Return the [x, y] coordinate for the center point of the cell that contains the specified text.  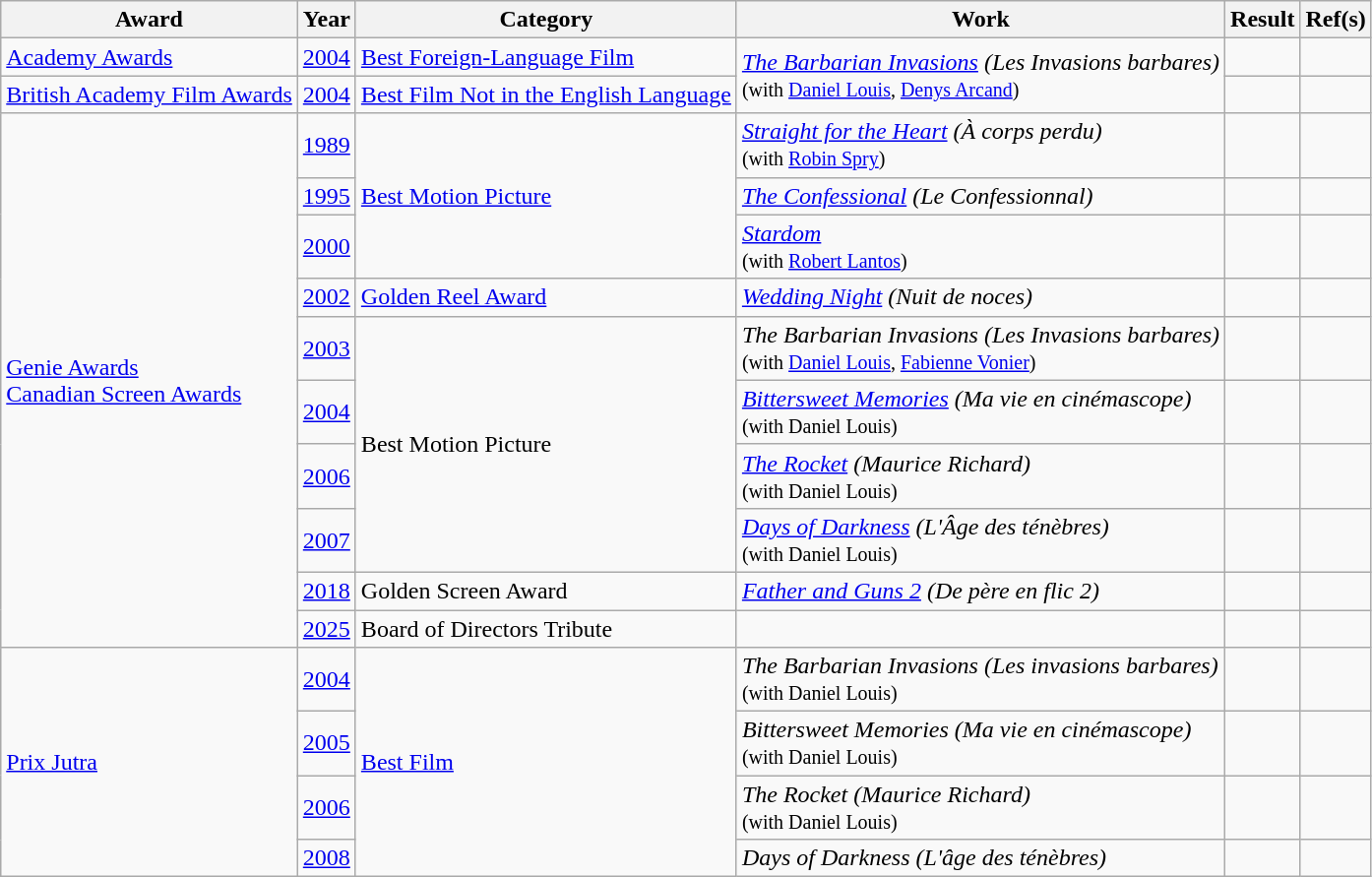
Golden Screen Award [545, 591]
Category [545, 20]
1989 [327, 146]
2007 [327, 539]
Wedding Night (Nuit de noces) [980, 297]
2000 [327, 246]
2018 [327, 591]
Result [1263, 20]
2002 [327, 297]
Straight for the Heart (À corps perdu)(with Robin Spry) [980, 146]
Academy Awards [150, 57]
Genie AwardsCanadian Screen Awards [150, 380]
Award [150, 20]
The Barbarian Invasions (Les Invasions barbares)(with Daniel Louis, Fabienne Vonier) [980, 348]
Father and Guns 2 (De père en flic 2) [980, 591]
Best Film Not in the English Language [545, 94]
Golden Reel Award [545, 297]
The Barbarian Invasions (Les Invasions barbares)(with Daniel Louis, Denys Arcand) [980, 76]
Work [980, 20]
2003 [327, 348]
1995 [327, 196]
Days of Darkness (L'Âge des ténèbres)(with Daniel Louis) [980, 539]
2025 [327, 629]
Ref(s) [1336, 20]
The Barbarian Invasions (Les invasions barbares)(with Daniel Louis) [980, 679]
Best Film [545, 762]
2005 [327, 744]
Board of Directors Tribute [545, 629]
Prix Jutra [150, 762]
British Academy Film Awards [150, 94]
Year [327, 20]
The Confessional (Le Confessionnal) [980, 196]
Stardom(with Robert Lantos) [980, 246]
Best Foreign-Language Film [545, 57]
Days of Darkness (L'âge des ténèbres) [980, 858]
2008 [327, 858]
